Locate the cell with the specified text and output its [X, Y] center coordinate. 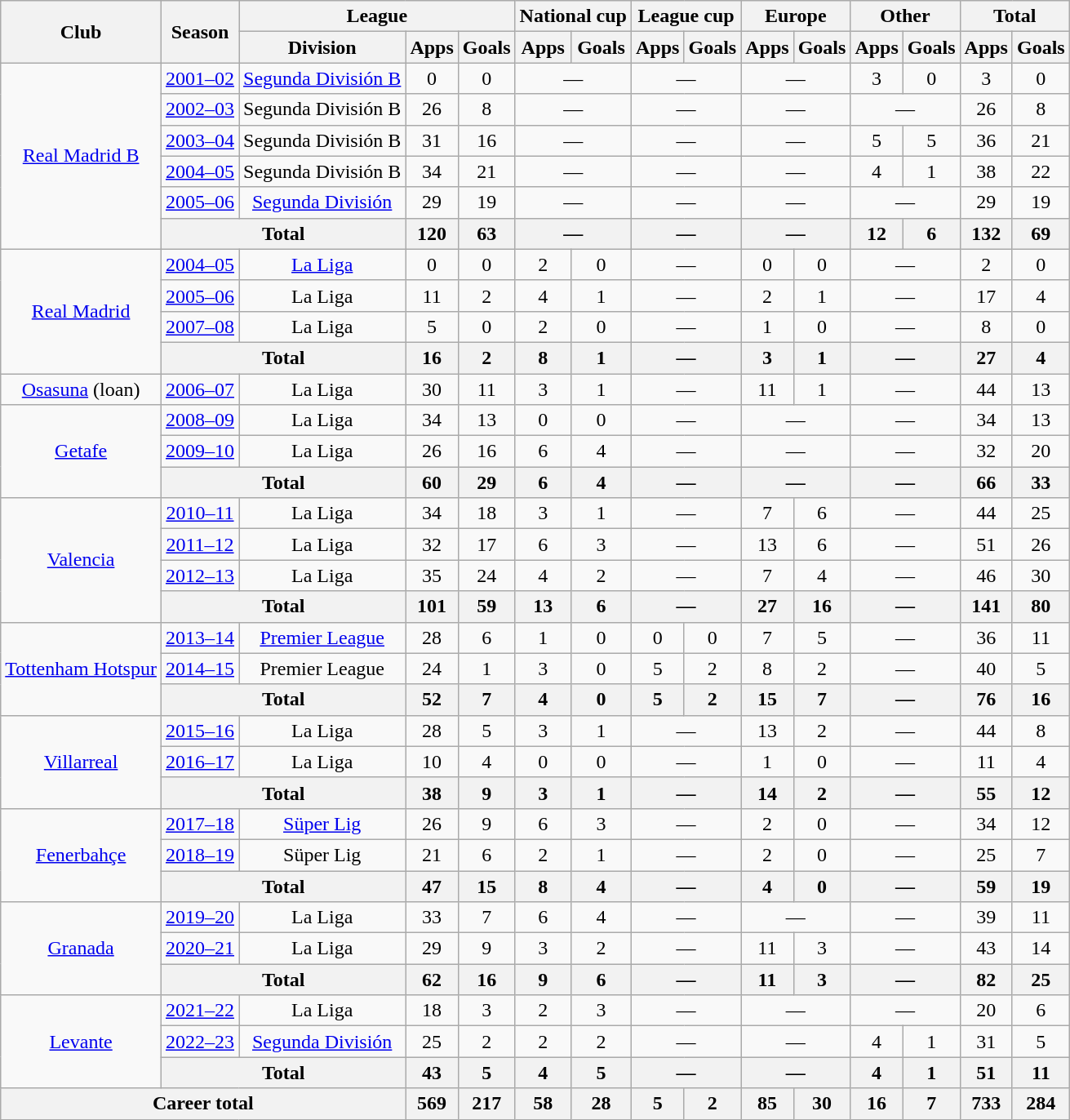
Granada [82, 949]
Getafe [82, 451]
52 [432, 700]
Real Madrid B [82, 156]
58 [543, 1104]
46 [986, 576]
85 [767, 1104]
569 [432, 1104]
2006–07 [199, 389]
2013–14 [199, 638]
2008–09 [199, 420]
2018–19 [199, 855]
Tottenham Hotspur [82, 669]
60 [432, 482]
Club [82, 32]
82 [986, 980]
Other [905, 16]
120 [432, 233]
2020–21 [199, 949]
63 [486, 233]
Career total [203, 1104]
2015–16 [199, 731]
62 [432, 980]
Division [322, 47]
2007–08 [199, 327]
Valencia [82, 560]
Season [199, 32]
2021–22 [199, 1011]
2012–13 [199, 576]
League [377, 16]
Osasuna (loan) [82, 389]
69 [1041, 233]
League cup [686, 16]
2019–20 [199, 918]
2022–23 [199, 1042]
76 [986, 700]
733 [986, 1104]
101 [432, 607]
Levante [82, 1042]
40 [986, 669]
2014–15 [199, 669]
2010–11 [199, 513]
2003–04 [199, 140]
10 [432, 762]
141 [986, 607]
2011–12 [199, 544]
22 [1041, 171]
National cup [573, 16]
80 [1041, 607]
Fenerbahçe [82, 855]
217 [486, 1104]
55 [986, 793]
35 [432, 576]
2002–03 [199, 109]
2016–17 [199, 762]
284 [1041, 1104]
66 [986, 482]
47 [432, 886]
Villarreal [82, 762]
Europe [796, 16]
39 [986, 918]
2017–18 [199, 824]
2001–02 [199, 78]
Real Madrid [82, 311]
132 [986, 233]
2009–10 [199, 451]
